Pinpoint the cell where the given text exists, returning its [X, Y] midpoint coordinate. 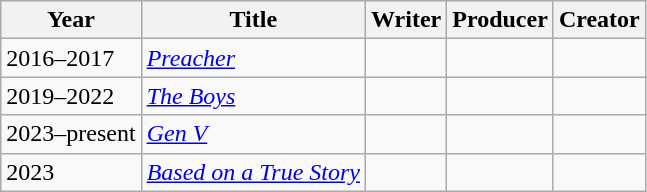
Year [71, 20]
2023–present [71, 134]
Creator [599, 20]
2023 [71, 172]
Based on a True Story [253, 172]
Producer [500, 20]
Preacher [253, 58]
2019–2022 [71, 96]
Writer [406, 20]
The Boys [253, 96]
Gen V [253, 134]
Title [253, 20]
2016–2017 [71, 58]
